Return the [X, Y] coordinate for the center point of the cell that contains the specified text.  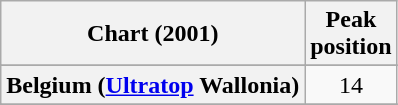
14 [351, 85]
Belgium (Ultratop Wallonia) [153, 85]
Chart (2001) [153, 34]
Peakposition [351, 34]
